Search for the cell housing the specified text and yield its [X, Y] center coordinate. 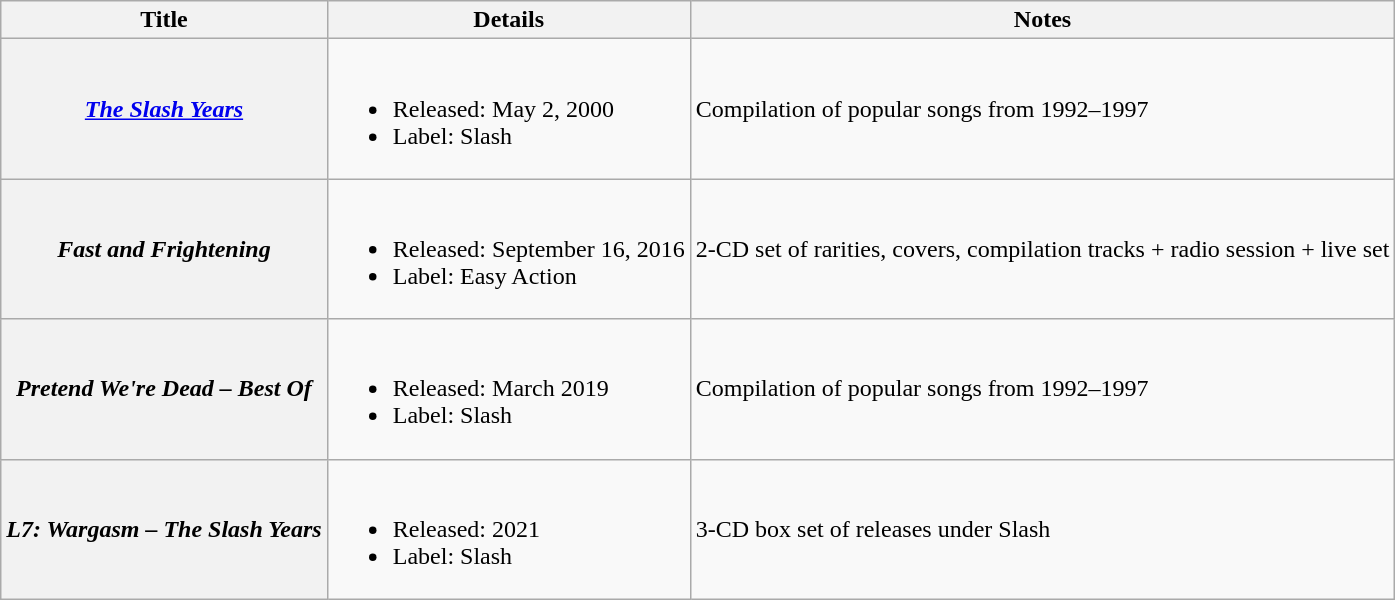
Released: 2021Label: Slash [508, 529]
L7: Wargasm – The Slash Years [164, 529]
Released: September 16, 2016Label: Easy Action [508, 249]
Released: May 2, 2000Label: Slash [508, 109]
Notes [1042, 20]
3-CD box set of releases under Slash [1042, 529]
Released: March 2019Label: Slash [508, 389]
Details [508, 20]
The Slash Years [164, 109]
Fast and Frightening [164, 249]
Title [164, 20]
2-CD set of rarities, covers, compilation tracks + radio session + live set [1042, 249]
Pretend We're Dead – Best Of [164, 389]
